Identify which cell holds the provided text, then report its [X, Y] central coordinate. 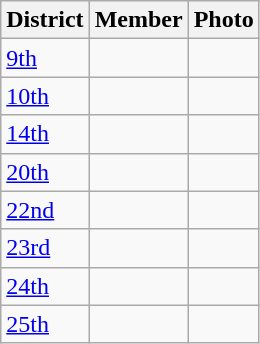
24th [45, 286]
Member [138, 20]
9th [45, 58]
14th [45, 134]
District [45, 20]
20th [45, 172]
23rd [45, 248]
10th [45, 96]
22nd [45, 210]
Photo [224, 20]
25th [45, 324]
